From the cell containing the given text, extract its center point as (x, y) coordinate. 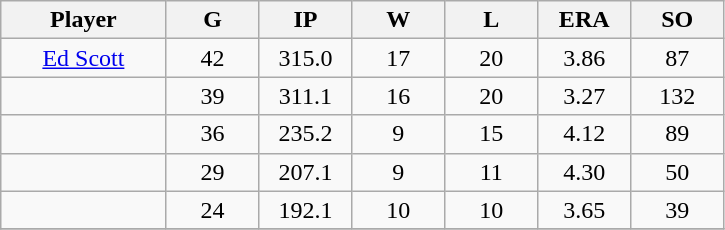
IP (306, 20)
16 (398, 96)
29 (212, 172)
24 (212, 210)
36 (212, 134)
Player (84, 20)
L (492, 20)
192.1 (306, 210)
11 (492, 172)
4.12 (584, 134)
ERA (584, 20)
3.27 (584, 96)
Ed Scott (84, 58)
G (212, 20)
42 (212, 58)
50 (678, 172)
87 (678, 58)
4.30 (584, 172)
132 (678, 96)
311.1 (306, 96)
315.0 (306, 58)
235.2 (306, 134)
207.1 (306, 172)
89 (678, 134)
3.65 (584, 210)
17 (398, 58)
3.86 (584, 58)
SO (678, 20)
W (398, 20)
15 (492, 134)
